Provide the (X, Y) coordinate of the cell's center where the given text is located.  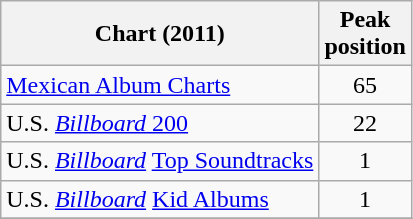
U.S. Billboard Top Soundtracks (160, 161)
65 (365, 85)
Mexican Album Charts (160, 85)
Chart (2011) (160, 34)
22 (365, 123)
U.S. Billboard Kid Albums (160, 199)
U.S. Billboard 200 (160, 123)
Peakposition (365, 34)
